Return (x, y) of the center of cell containing provided text 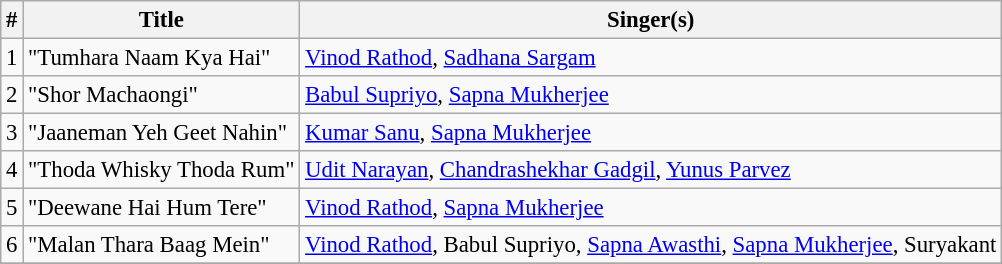
Vinod Rathod, Babul Supriyo, Sapna Awasthi, Sapna Mukherjee, Suryakant (651, 245)
# (12, 20)
"Malan Thara Baag Mein" (162, 245)
Babul Supriyo, Sapna Mukherjee (651, 95)
3 (12, 133)
"Jaaneman Yeh Geet Nahin" (162, 133)
"Tumhara Naam Kya Hai" (162, 58)
"Deewane Hai Hum Tere" (162, 208)
Title (162, 20)
"Shor Machaongi" (162, 95)
2 (12, 95)
1 (12, 58)
4 (12, 170)
Vinod Rathod, Sapna Mukherjee (651, 208)
5 (12, 208)
6 (12, 245)
"Thoda Whisky Thoda Rum" (162, 170)
Vinod Rathod, Sadhana Sargam (651, 58)
Singer(s) (651, 20)
Udit Narayan, Chandrashekhar Gadgil, Yunus Parvez (651, 170)
Kumar Sanu, Sapna Mukherjee (651, 133)
